Return (X, Y) of the center of cell containing provided text 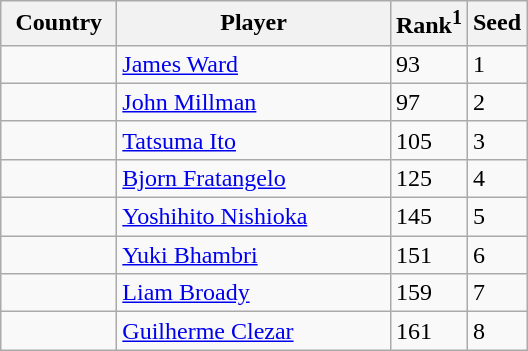
Yoshihito Nishioka (254, 217)
105 (428, 140)
4 (496, 178)
159 (428, 293)
Rank1 (428, 24)
Player (254, 24)
2 (496, 102)
8 (496, 331)
6 (496, 255)
Seed (496, 24)
Guilherme Clezar (254, 331)
Yuki Bhambri (254, 255)
John Millman (254, 102)
Bjorn Fratangelo (254, 178)
5 (496, 217)
1 (496, 64)
Country (59, 24)
151 (428, 255)
Tatsuma Ito (254, 140)
7 (496, 293)
97 (428, 102)
93 (428, 64)
3 (496, 140)
145 (428, 217)
Liam Broady (254, 293)
161 (428, 331)
James Ward (254, 64)
125 (428, 178)
